Return (X, Y) of the center of cell containing provided text 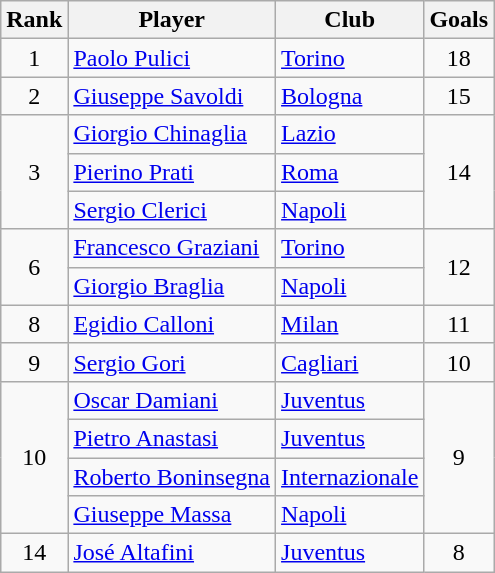
Milan (350, 324)
12 (459, 267)
Giorgio Braglia (172, 286)
2 (34, 96)
18 (459, 58)
Club (350, 20)
Cagliari (350, 362)
11 (459, 324)
José Altafini (172, 553)
Giorgio Chinaglia (172, 134)
Roma (350, 172)
Giuseppe Savoldi (172, 96)
Pierino Prati (172, 172)
1 (34, 58)
Oscar Damiani (172, 400)
Sergio Clerici (172, 210)
Rank (34, 20)
3 (34, 172)
Bologna (350, 96)
Roberto Boninsegna (172, 477)
Francesco Graziani (172, 248)
Internazionale (350, 477)
Player (172, 20)
15 (459, 96)
Sergio Gori (172, 362)
Goals (459, 20)
Pietro Anastasi (172, 438)
Paolo Pulici (172, 58)
Giuseppe Massa (172, 515)
6 (34, 267)
Lazio (350, 134)
Egidio Calloni (172, 324)
